Output the (X, Y) coordinate of the center of the cell containing the given text.  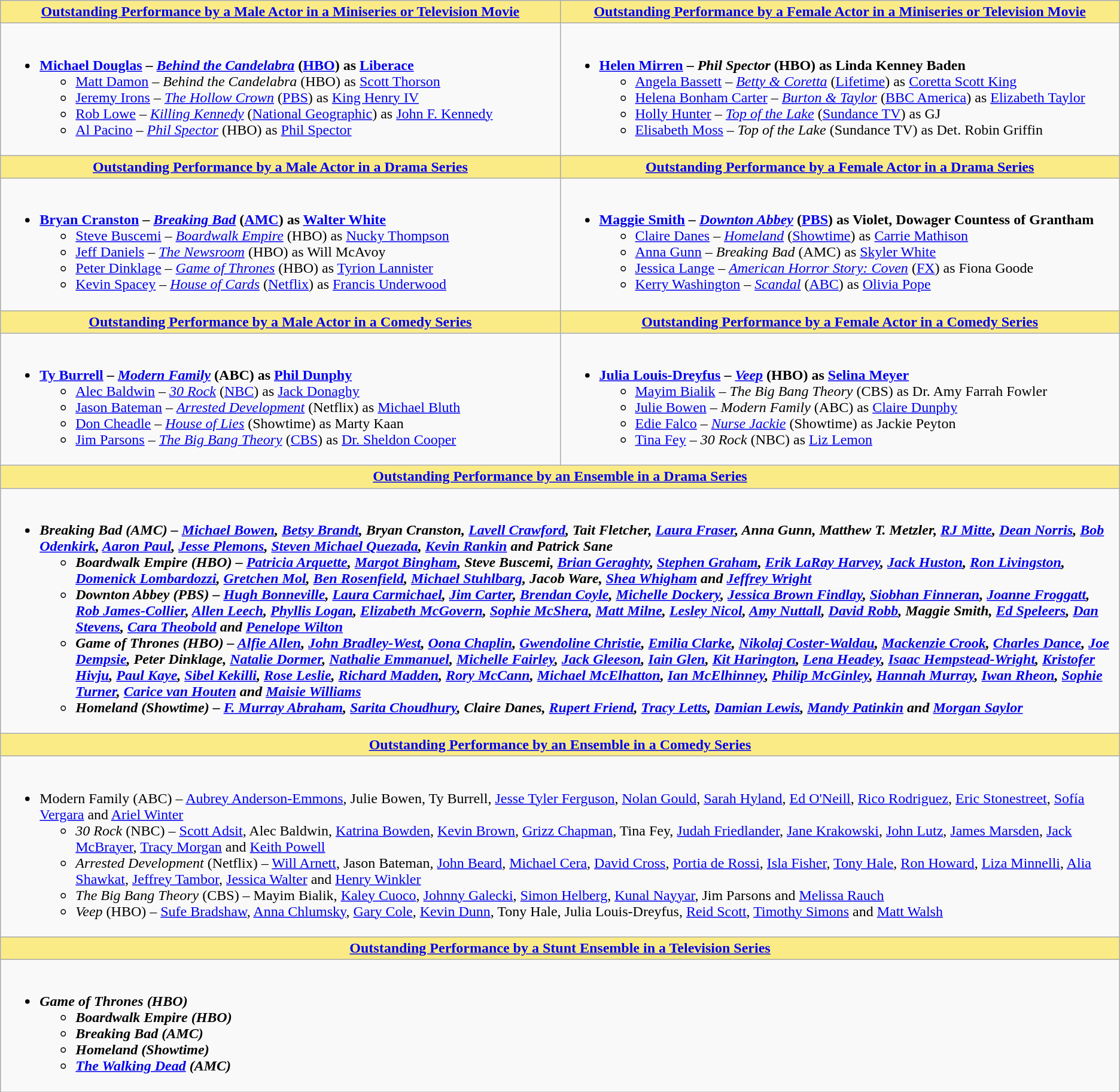
Outstanding Performance by a Male Actor in a Comedy Series (280, 322)
Outstanding Performance by a Male Actor in a Drama Series (280, 167)
Outstanding Performance by a Female Actor in a Comedy Series (840, 322)
Outstanding Performance by an Ensemble in a Drama Series (560, 477)
Outstanding Performance by a Male Actor in a Miniseries or Television Movie (280, 12)
Outstanding Performance by an Ensemble in a Comedy Series (560, 745)
Outstanding Performance by a Female Actor in a Miniseries or Television Movie (840, 12)
Outstanding Performance by a Female Actor in a Drama Series (840, 167)
Game of Thrones (HBO)Boardwalk Empire (HBO)Breaking Bad (AMC)Homeland (Showtime)The Walking Dead (AMC) (560, 1025)
Outstanding Performance by a Stunt Ensemble in a Television Series (560, 948)
